Return [X, Y] of the center of cell containing provided text 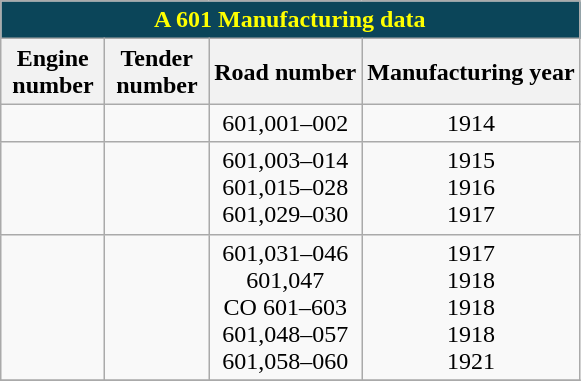
601,001–002 [286, 123]
601,003–014601,015–028601,029–030 [286, 188]
Tender number [157, 72]
19171918191819181921 [471, 307]
601,031–046 601,047CO 601–603601,048–057601,058–060 [286, 307]
Road number [286, 72]
Manufacturing year [471, 72]
Engine number [53, 72]
1914 [471, 123]
A 601 Manufacturing data [290, 20]
191519161917 [471, 188]
